Scan for the cell matching the given text and deliver its [X, Y] coordinate at center. 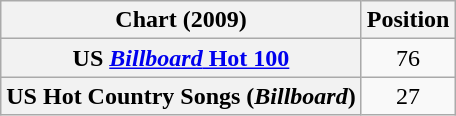
27 [408, 96]
Position [408, 20]
Chart (2009) [181, 20]
76 [408, 58]
US Hot Country Songs (Billboard) [181, 96]
US Billboard Hot 100 [181, 58]
